From the cell containing the given text, extract its center point as [X, Y] coordinate. 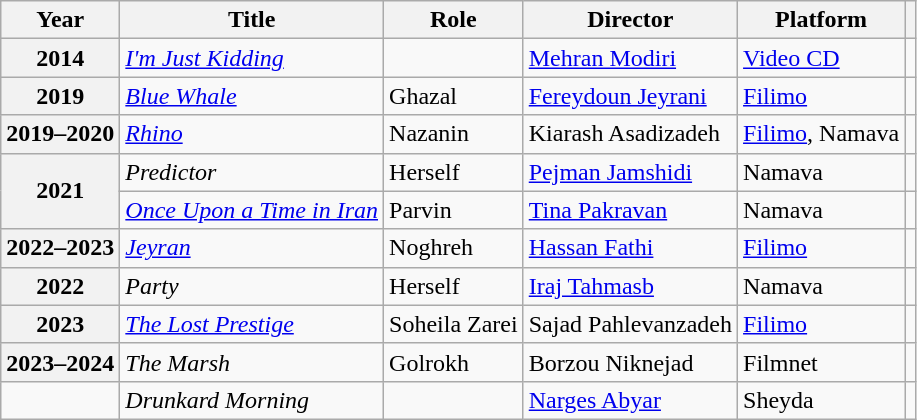
2019 [60, 96]
Predictor [252, 172]
Kiarash Asadizadeh [630, 134]
Filmnet [822, 362]
Rhino [252, 134]
Iraj Tahmasb [630, 286]
Borzou Niknejad [630, 362]
Platform [822, 20]
2023 [60, 324]
Once Upon a Time in Iran [252, 210]
Sheyda [822, 400]
Blue Whale [252, 96]
Party [252, 286]
2021 [60, 191]
Narges Abyar [630, 400]
Pejman Jamshidi [630, 172]
2022–2023 [60, 248]
Tina Pakravan [630, 210]
Title [252, 20]
The Marsh [252, 362]
Fereydoun Jeyrani [630, 96]
Drunkard Morning [252, 400]
Jeyran [252, 248]
Hassan Fathi [630, 248]
Parvin [454, 210]
I'm Just Kidding [252, 58]
Mehran Modiri [630, 58]
Video CD [822, 58]
2014 [60, 58]
Director [630, 20]
Role [454, 20]
The Lost Prestige [252, 324]
2019–2020 [60, 134]
Ghazal [454, 96]
Nazanin [454, 134]
Year [60, 20]
Filimo, Namava [822, 134]
2023–2024 [60, 362]
Sajad Pahlevanzadeh [630, 324]
Golrokh [454, 362]
2022 [60, 286]
Soheila Zarei [454, 324]
Noghreh [454, 248]
